Pinpoint the cell where the given text exists, returning its [X, Y] midpoint coordinate. 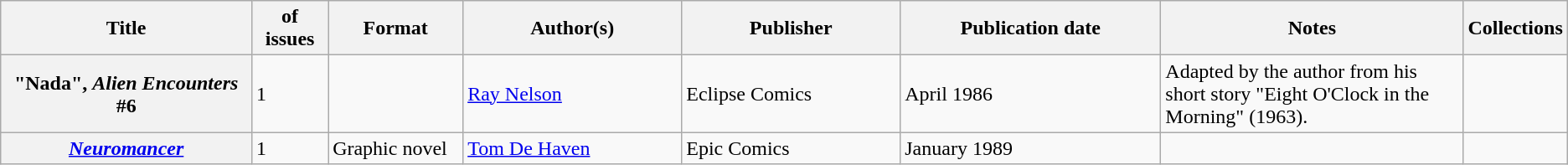
Publication date [1030, 28]
Epic Comics [791, 148]
Author(s) [573, 28]
Notes [1312, 28]
Ray Nelson [573, 94]
of issues [290, 28]
Title [126, 28]
Adapted by the author from his short story "Eight O'Clock in the Morning" (1963). [1312, 94]
April 1986 [1030, 94]
Publisher [791, 28]
Tom De Haven [573, 148]
Graphic novel [395, 148]
Neuromancer [126, 148]
Format [395, 28]
"Nada", Alien Encounters #6 [126, 94]
Eclipse Comics [791, 94]
Collections [1515, 28]
January 1989 [1030, 148]
